Extract the [x, y] coordinate from the center of the cell holding the provided text.  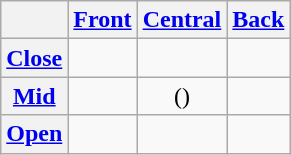
Front [102, 20]
Open [34, 134]
Back [258, 20]
() [182, 96]
Central [182, 20]
Mid [34, 96]
Close [34, 58]
